Return [x, y] of the center of cell containing provided text 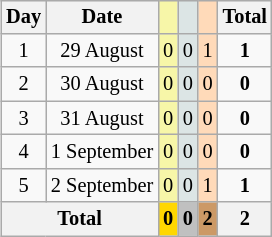
4 [24, 152]
5 [24, 185]
29 August [102, 51]
Date [102, 17]
2 September [102, 185]
1 September [102, 152]
30 August [102, 84]
31 August [102, 118]
Day [24, 17]
3 [24, 118]
